Locate the cell with the specified text and output its (X, Y) center coordinate. 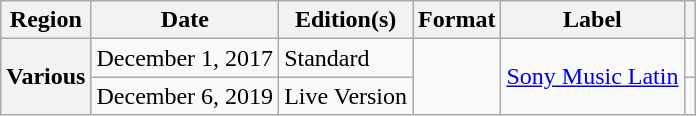
December 1, 2017 (185, 58)
Format (457, 20)
Sony Music Latin (592, 77)
Various (46, 77)
Edition(s) (346, 20)
Standard (346, 58)
December 6, 2019 (185, 96)
Live Version (346, 96)
Label (592, 20)
Date (185, 20)
Region (46, 20)
